Determine the (x, y) coordinate at the center of the cell enclosing the given text.  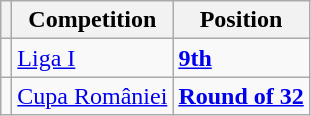
Liga I (92, 58)
Position (241, 20)
Competition (92, 20)
Cupa României (92, 96)
Round of 32 (241, 96)
9th (241, 58)
